Capture the cell that displays the provided text and extract its [X, Y] central coordinate. 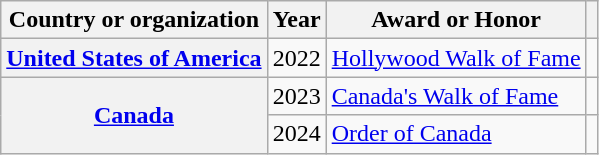
Country or organization [134, 20]
Hollywood Walk of Fame [456, 58]
Award or Honor [456, 20]
Order of Canada [456, 134]
United States of America [134, 58]
2022 [296, 58]
2024 [296, 134]
Canada's Walk of Fame [456, 96]
Canada [134, 115]
Year [296, 20]
2023 [296, 96]
